Determine the (x, y) coordinate at the center of the cell enclosing the given text.  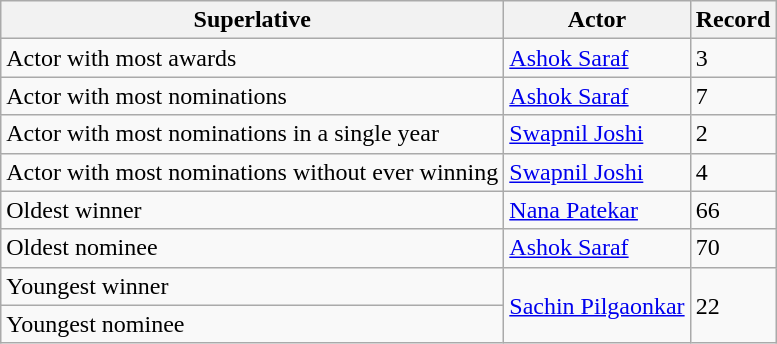
Youngest nominee (252, 324)
Actor with most awards (252, 58)
Oldest winner (252, 210)
3 (733, 58)
Superlative (252, 20)
Record (733, 20)
70 (733, 248)
7 (733, 96)
Oldest nominee (252, 248)
Sachin Pilgaonkar (597, 305)
4 (733, 172)
Actor (597, 20)
Actor with most nominations in a single year (252, 134)
Youngest winner (252, 286)
Actor with most nominations (252, 96)
66 (733, 210)
22 (733, 305)
Actor with most nominations without ever winning (252, 172)
2 (733, 134)
Nana Patekar (597, 210)
